For the text-containing cell, return its midpoint in (X, Y) coordinate format. 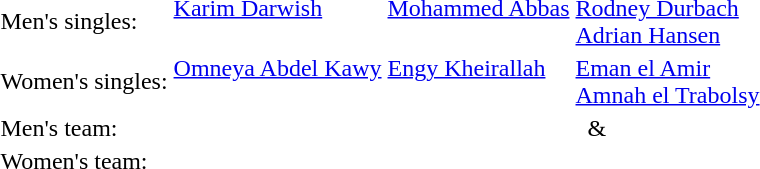
Omneya Abdel Kawy (278, 82)
Engy Kheirallah (478, 82)
